Output the (X, Y) coordinate of the center of the cell containing the given text.  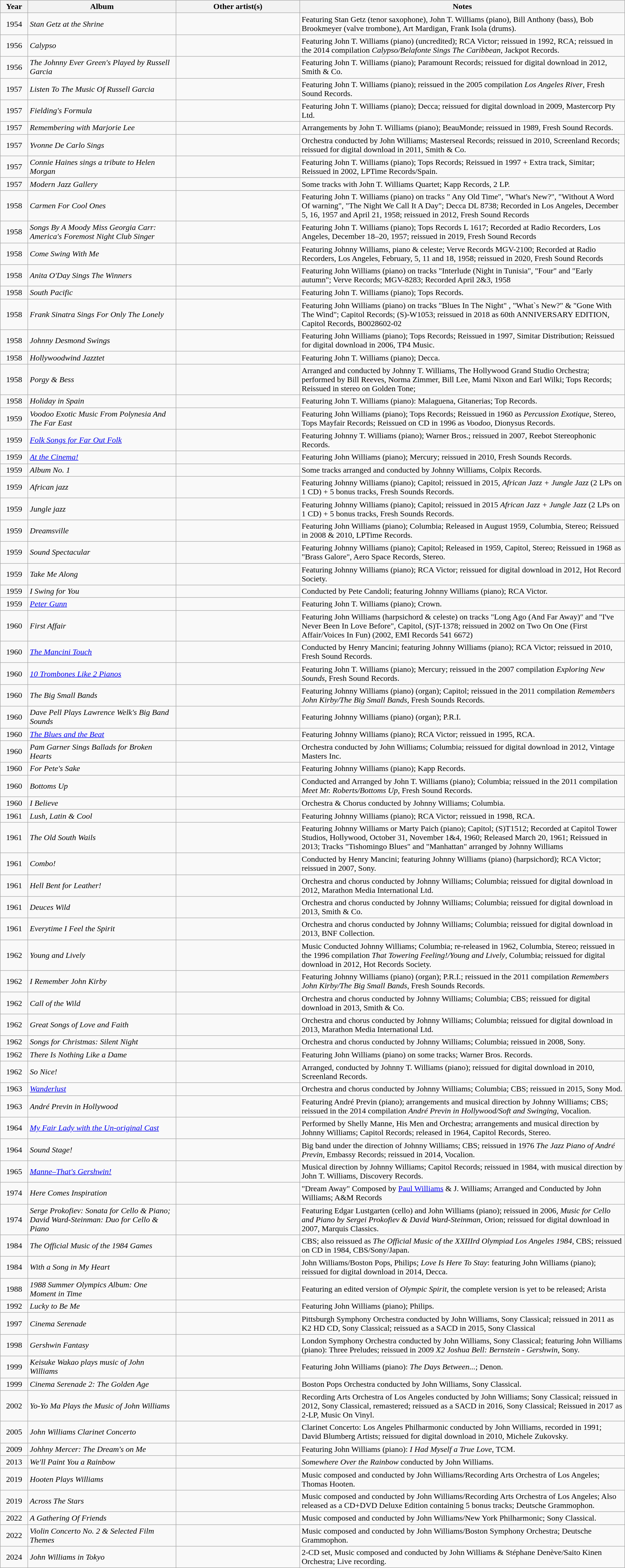
Music composed and conducted by John Williams/Boston Symphony Orchestra; Deutsche Grammophon. (462, 1535)
Wanderlust (102, 1089)
Gershwin Fantasy (102, 1345)
Folk Songs for Far Out Folk (102, 440)
Johhny Mercer: The Dream's on Me (102, 1449)
Hooten Plays Williams (102, 1479)
The Mancini Touch (102, 652)
1988 Summer Olympics Album: One Moment in Time (102, 1289)
Orchestra and chorus conducted by Johnny Williams; Columbia; reissued in 2008, Sony. (462, 1042)
For Pete's Sake (102, 769)
Jungle jazz (102, 509)
Calypso (102, 45)
Here Comes Inspiration (102, 1193)
I Believe (102, 803)
Serge Prokofiev: Sonata for Cello & Piano; David Ward-Steinman: Duo for Cello & Piano (102, 1220)
10 Trombones Like 2 Pianos (102, 674)
Featuring John T. Williams (piano); Tops Records; Reissued in 1997 + Extra track, Simitar; Reissued in 2002, LPTime Records/Spain. (462, 167)
Featuring Johnny Williams (piano) (organ); P.R.I. (462, 717)
My Fair Lady with the Un-original Cast (102, 1128)
Porgy & Bess (102, 379)
Featuring John T. Williams (piano); reissued in the 2005 compilation Los Angeles River, Fresh Sound Records. (462, 89)
Featuring Johnny Williams (piano) (organ); Capitol; reissued in the 2011 compilation Remembers John Kirby/The Big Small Bands, Fresh Sounds Records. (462, 696)
Hollywoodwind Jazztet (102, 358)
Sound Stage! (102, 1149)
South Pacific (102, 293)
Orchestra and chorus conducted by Johnny Williams; Columbia; CBS; reissued in 2015, Sony Mod. (462, 1089)
Songs for Christmas: Silent Night (102, 1042)
Featuring John Williams (piano): The Days Between...; Denon. (462, 1367)
A Gathering Of Friends (102, 1518)
Orchestra and chorus conducted by Johnny Williams; Columbia; reissued for digital download in 2013, Marathon Media International Ltd. (462, 1025)
Orchestra and chorus conducted by Johnny Williams; Columbia; reissued for digital download in 2013, BNF Collection. (462, 929)
2024 (14, 1557)
Come Swing With Me (102, 254)
Featuring John Williams (piano); Philips. (462, 1306)
I Swing for You (102, 591)
Young and Lively (102, 955)
Fielding's Formula (102, 111)
Featuring John T. Williams (piano); Tops Records. (462, 293)
Year (14, 7)
Featuring Johnny Williams (piano); Capitol; reissued in 2015, African Jazz + Jungle Jazz (2 LPs on 1 CD) + 5 bonus tracks, Fresh Sounds Records. (462, 487)
Carmen For Cool Ones (102, 206)
John Williams/Boston Pops, Philips; Love Is Here To Stay: featuring John Williams (piano); reissued for digital download in 2014, Decca. (462, 1268)
The Official Music of the 1984 Games (102, 1246)
Featuring Johnny Williams (piano); RCA Victor; reissued in 1995, RCA. (462, 734)
Deuces Wild (102, 907)
Boston Pops Orchestra conducted by John Williams, Sony Classical. (462, 1384)
With a Song in My Heart (102, 1268)
Holiday in Spain (102, 401)
Keisuke Wakao plays music of John Williams (102, 1367)
2-CD set, Music composed and conducted by John Williams & Stéphane Denève/Saito Kinen Orchestra; Live recording. (462, 1557)
Bottoms Up (102, 786)
Featuring Johnny Williams (piano); RCA Victor; reissued for digital download in 2012, Hot Record Society. (462, 574)
2002 (14, 1406)
Orchestra and chorus conducted by Johnny Williams; Columbia; reissued for digital download in 2012, Marathon Media International Ltd. (462, 885)
The Blues and the Beat (102, 734)
First Affair (102, 626)
Songs By A Moody Miss Georgia Carr: America's Foremost Night Club Singer (102, 232)
Album (102, 7)
Everytime I Feel the Spirit (102, 929)
Music composed and conducted by John Williams/New York Philharmonic; Sony Classical. (462, 1518)
Featuring Johnny Williams (piano) (organ); P.R.I.; reissued in the 2011 compilation Remembers John Kirby/The Big Small Bands, Fresh Sounds Records. (462, 981)
2013 (14, 1462)
Hell Bent for Leather! (102, 885)
Stan Getz at the Shrine (102, 24)
1988 (14, 1289)
Some tracks with John T. Williams Quartet; Kapp Records, 2 LP. (462, 184)
The Johnny Ever Green's Played by Russell Garcia (102, 67)
Great Songs of Love and Faith (102, 1025)
Yvonne De Carlo Sings (102, 145)
Featuring John T. Williams (piano): Malaguena, Gitanerias; Top Records. (462, 401)
1998 (14, 1345)
Featuring John Williams (piano) on tracks "Interlude (Night in Tunisia", "Four" and "Early autumn"; Verve Records; MGV-8283; Recorded April 2&3, 1958 (462, 276)
Featuring Johnny Williams (piano); RCA Victor; reissued in 1998, RCA. (462, 816)
Orchestra & Chorus conducted by Johnny Williams; Columbia. (462, 803)
John Williams Clarinet Concerto (102, 1432)
Featuring John T. Williams (piano); Mercury; reissued in the 2007 compilation Exploring New Sounds, Fresh Sound Records. (462, 674)
Sound Spectacular (102, 552)
The Big Small Bands (102, 696)
Featuring John Williams (piano); Columbia; Released in August 1959, Columbia, Stereo; Reissued in 2008 & 2010, LPTime Records. (462, 531)
Featuring John Williams (piano): I Had Myself a True Love, TCM. (462, 1449)
African jazz (102, 487)
Featuring John T. Williams (piano); Decca; reissued for digital download in 2009, Mastercorp Pty Ltd. (462, 111)
Featuring Johnny Williams (piano); Capitol; reissued in 2015 African Jazz + Jungle Jazz (2 LPs on 1 CD) + 5 bonus tracks, Fresh Sounds Records. (462, 509)
Somewhere Over the Rainbow conducted by John Williams. (462, 1462)
Orchestra and chorus conducted by Johnny Williams; Columbia; CBS; reissued for digital download in 2013, Smith & Co. (462, 1003)
Big band under the direction of Johnny Williams; CBS; reissued in 1976 The Jazz Piano of André Previn, Embassy Records; reissued in 2014, Vocalion. (462, 1149)
Cinema Serenade 2: The Golden Age (102, 1384)
Johnny Desmond Swings (102, 340)
Modern Jazz Gallery (102, 184)
1992 (14, 1306)
Yo-Yo Ma Plays the Music of John Williams (102, 1406)
There Is Nothing Like a Dame (102, 1055)
Featuring John T. Williams (piano); Crown. (462, 604)
Album No. 1 (102, 470)
Conducted by Henry Mancini; featuring Johnny Williams (piano) (harpsichord); RCA Victor; reissued in 2007, Sony. (462, 864)
Musical direction by Johnny Williams; Capitol Records; reissued in 1984, with musical direction by John T. Williams, Discovery Records. (462, 1171)
Featuring John Williams (piano); Mercury; reissued in 2010, Fresh Sounds Records. (462, 457)
Conducted and Arranged by John T. Williams (piano); Columbia; reissued in the 2011 compilation Meet Mr. Roberts/Bottoms Up, Fresh Sound Records. (462, 786)
Voodoo Exotic Music From Polynesia And The Far East (102, 419)
I Remember John Kirby (102, 981)
Dreamsville (102, 531)
Cinema Serenade (102, 1324)
At the Cinema! (102, 457)
Lush, Latin & Cool (102, 816)
Take Me Along (102, 574)
Arranged, conducted by Johnny T. Williams (piano); reissued for digital download in 2010, Screenland Records. (462, 1072)
André Previn in Hollywood (102, 1106)
"Dream Away" Composed by Paul Williams & J. Williams; Arranged and Conducted by John Williams; A&M Records (462, 1193)
Lucky to Be Me (102, 1306)
Manne–That's Gershwin! (102, 1171)
We'll Paint You a Rainbow (102, 1462)
Other artist(s) (238, 7)
So Nice! (102, 1072)
John Williams in Tokyo (102, 1557)
Notes (462, 7)
Peter Gunn (102, 604)
Featuring an edited version of Olympic Spirit, the complete version is yet to be released; Arista (462, 1289)
Call of the Wild (102, 1003)
1997 (14, 1324)
Pam Garner Sings Ballads for Broken Hearts (102, 752)
CBS; also reissued as The Official Music of the XXIIIrd Olympiad Los Angeles 1984, CBS; reissued on CD in 1984, CBS/Sony/Japan. (462, 1246)
Featuring Johnny Williams (piano); Kapp Records. (462, 769)
Featuring Johnny Williams (piano); Capitol; Released in 1959, Capitol, Stereo; Reissued in 1968 as "Brass Galore", Aero Space Records, Stereo. (462, 552)
The Old South Wails (102, 837)
1965 (14, 1171)
Remembering with Marjorie Lee (102, 128)
1954 (14, 24)
Across The Stars (102, 1501)
Featuring John T. Williams (piano); Paramount Records; reissued for digital download in 2012, Smith & Co. (462, 67)
2009 (14, 1449)
Orchestra conducted by John Williams; Columbia; reissued for digital download in 2012, Vintage Masters Inc. (462, 752)
Music composed and conducted by John Williams/Recording Arts Orchestra of Los Angeles; Thomas Hooten. (462, 1479)
Conducted by Henry Mancini; featuring Johnny Williams (piano); RCA Victor; reissued in 2010, Fresh Sound Records. (462, 652)
Featuring John Williams (piano) on some tracks; Warner Bros. Records. (462, 1055)
Orchestra and chorus conducted by Johnny Williams; Columbia; reissued for digital download in 2013, Smith & Co. (462, 907)
Dave Pell Plays Lawrence Welk's Big Band Sounds (102, 717)
Combo! (102, 864)
Frank Sinatra Sings For Only The Lonely (102, 314)
2005 (14, 1432)
Listen To The Music Of Russell Garcia (102, 89)
Connie Haines sings a tribute to Helen Morgan (102, 167)
Featuring Johnny T. Williams (piano); Warner Bros.; reissued in 2007, Reebot Stereophonic Records. (462, 440)
Featuring John T. Williams (piano); Decca. (462, 358)
Conducted by Pete Candoli; featuring Johnny Williams (piano); RCA Victor. (462, 591)
Violin Concerto No. 2 & Selected Film Themes (102, 1535)
Featuring John Williams (piano); Tops Records; Reissued in 1997, Simitar Distribution; Reissued for digital download in 2006, TP4 Music. (462, 340)
Arrangements by John T. Williams (piano); BeauMonde; reissued in 1989, Fresh Sound Records. (462, 128)
Some tracks arranged and conducted by Johnny Williams, Colpix Records. (462, 470)
Orchestra conducted by John Williams; Masterseal Records; reissued in 2010, Screenland Records; reissued for digital download in 2011, Smith & Co. (462, 145)
Anita O'Day Sings The Winners (102, 276)
